Find where the given text appears and provide that cell's center as [x, y] coordinate. 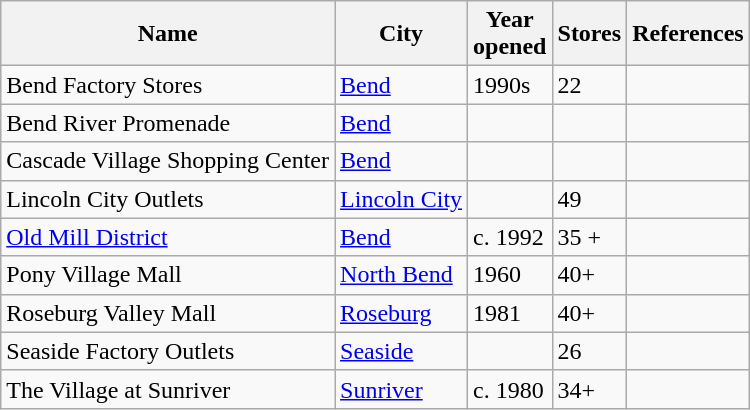
Bend Factory Stores [168, 85]
c. 1980 [510, 389]
References [688, 34]
34+ [590, 389]
22 [590, 85]
Pony Village Mall [168, 275]
1981 [510, 313]
Lincoln City [402, 199]
Seaside Factory Outlets [168, 351]
Roseburg Valley Mall [168, 313]
26 [590, 351]
c. 1992 [510, 237]
Sunriver [402, 389]
Old Mill District [168, 237]
Lincoln City Outlets [168, 199]
Bend River Promenade [168, 123]
Seaside [402, 351]
City [402, 34]
1960 [510, 275]
Name [168, 34]
1990s [510, 85]
Roseburg [402, 313]
35 + [590, 237]
49 [590, 199]
Yearopened [510, 34]
North Bend [402, 275]
Stores [590, 34]
Cascade Village Shopping Center [168, 161]
The Village at Sunriver [168, 389]
